From the cell containing the given text, extract its center point as [X, Y] coordinate. 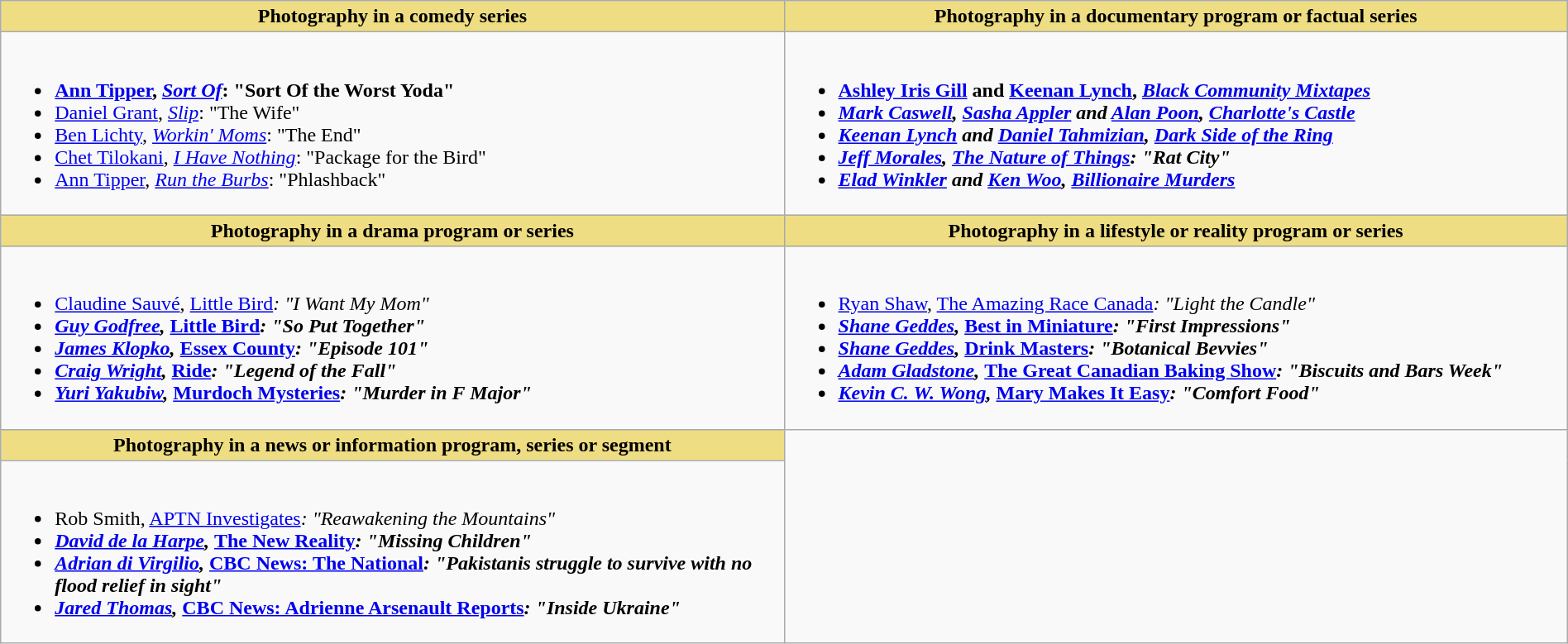
Photography in a lifestyle or reality program or series [1176, 231]
Photography in a news or information program, series or segment [392, 445]
Photography in a drama program or series [392, 231]
Photography in a comedy series [392, 17]
Photography in a documentary program or factual series [1176, 17]
